Extract the (X, Y) coordinate from the center of the cell holding the provided text.  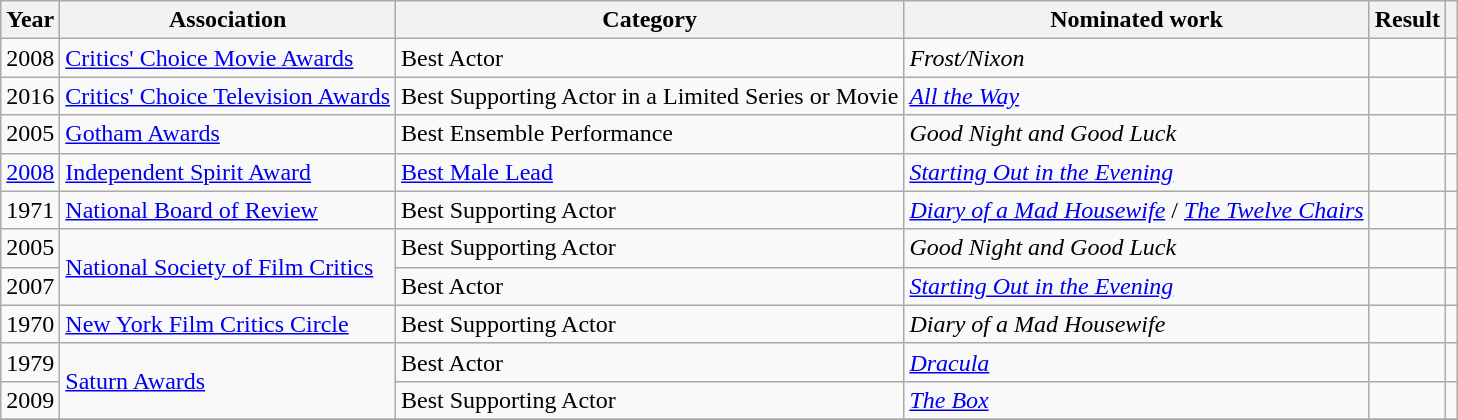
Dracula (1136, 362)
Association (228, 20)
2009 (30, 400)
Independent Spirit Award (228, 172)
1970 (30, 324)
Best Supporting Actor in a Limited Series or Movie (650, 96)
Frost/Nixon (1136, 58)
Critics' Choice Television Awards (228, 96)
Best Ensemble Performance (650, 134)
National Board of Review (228, 210)
National Society of Film Critics (228, 267)
Result (1407, 20)
1979 (30, 362)
1971 (30, 210)
Best Male Lead (650, 172)
2016 (30, 96)
Category (650, 20)
Critics' Choice Movie Awards (228, 58)
Year (30, 20)
2007 (30, 286)
Diary of a Mad Housewife (1136, 324)
Saturn Awards (228, 381)
All the Way (1136, 96)
Diary of a Mad Housewife / The Twelve Chairs (1136, 210)
Nominated work (1136, 20)
New York Film Critics Circle (228, 324)
The Box (1136, 400)
Gotham Awards (228, 134)
